Find where the given text appears and provide that cell's center as (x, y) coordinate. 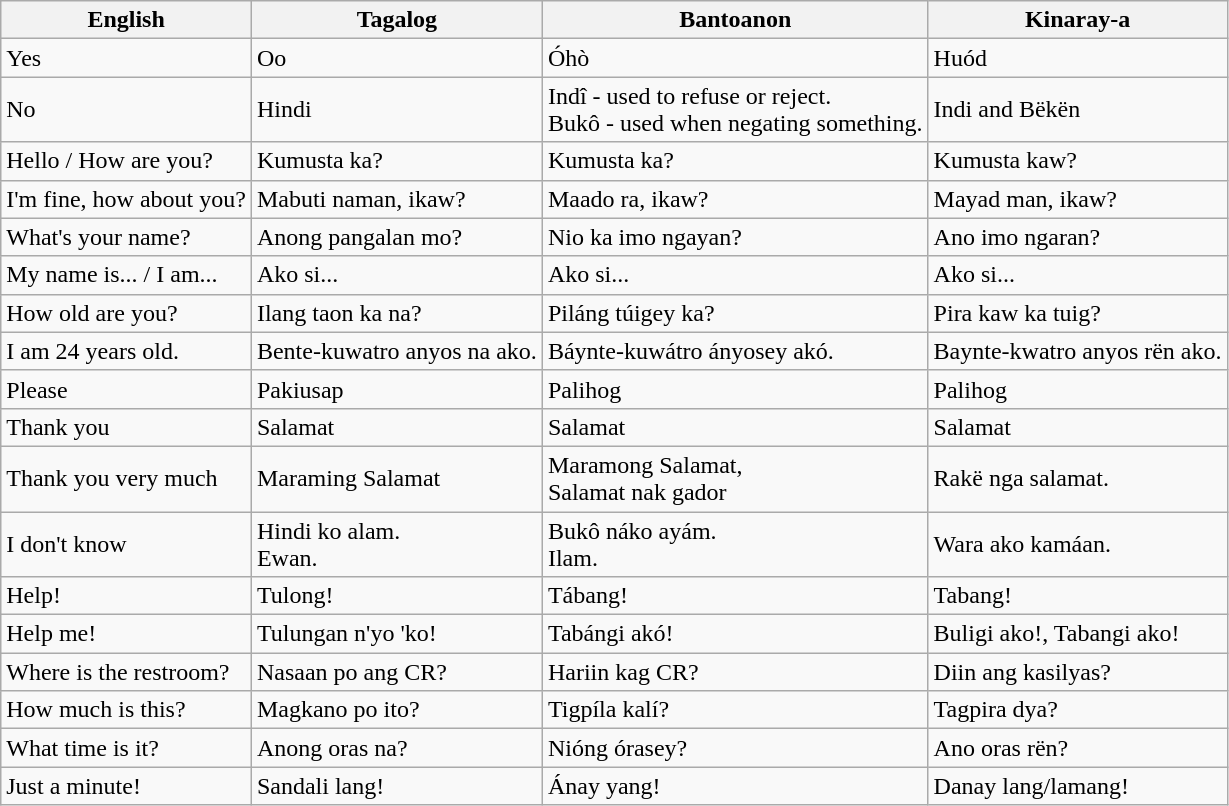
Kinaray-a (1078, 20)
Oo (396, 58)
Indi and Bëkën (1078, 110)
Mabuti naman, ikaw? (396, 199)
Pira kaw ka tuig? (1078, 313)
Maraming Salamat (396, 478)
Rakë nga salamat. (1078, 478)
Anong pangalan mo? (396, 237)
Help! (126, 596)
English (126, 20)
Hariin kag CR? (735, 672)
Danay lang/lamang! (1078, 786)
Yes (126, 58)
Tigpíla kalí? (735, 710)
Hello / How are you? (126, 161)
Maado ra, ikaw? (735, 199)
Pakiusap (396, 389)
Ano oras rën? (1078, 748)
Óhò (735, 58)
Kumusta kaw? (1078, 161)
Wara ako kamáan. (1078, 544)
Where is the restroom? (126, 672)
Thank you (126, 427)
Hindi (396, 110)
Thank you very much (126, 478)
Just a minute! (126, 786)
Indî - used to refuse or reject.Bukô - used when negating something. (735, 110)
Help me! (126, 634)
Tábang! (735, 596)
I don't know (126, 544)
Bente-kuwatro anyos na ako. (396, 351)
No (126, 110)
Ano imo ngaran? (1078, 237)
Bantoanon (735, 20)
Please (126, 389)
Buligi ako!, Tabangi ako! (1078, 634)
Piláng túigey ka? (735, 313)
Tagpira dya? (1078, 710)
Tulong! (396, 596)
Nióng órasey? (735, 748)
Huód (1078, 58)
Sandali lang! (396, 786)
What's your name? (126, 237)
Maramong Salamat,Salamat nak gador (735, 478)
Tabángi akó! (735, 634)
Nasaan po ang CR? (396, 672)
Nio ka imo ngayan? (735, 237)
Tagalog (396, 20)
Ánay yang! (735, 786)
Hindi ko alam.Ewan. (396, 544)
Baynte-kwatro anyos rën ako. (1078, 351)
I am 24 years old. (126, 351)
Tabang! (1078, 596)
Diin ang kasilyas? (1078, 672)
Mayad man, ikaw? (1078, 199)
I'm fine, how about you? (126, 199)
Magkano po ito? (396, 710)
How old are you? (126, 313)
Báynte-kuwátro ányosey akó. (735, 351)
How much is this? (126, 710)
Anong oras na? (396, 748)
What time is it? (126, 748)
Ilang taon ka na? (396, 313)
Bukô náko ayám.Ilam. (735, 544)
My name is... / I am... (126, 275)
Tulungan n'yo 'ko! (396, 634)
